From the cell containing the given text, extract its center point as [x, y] coordinate. 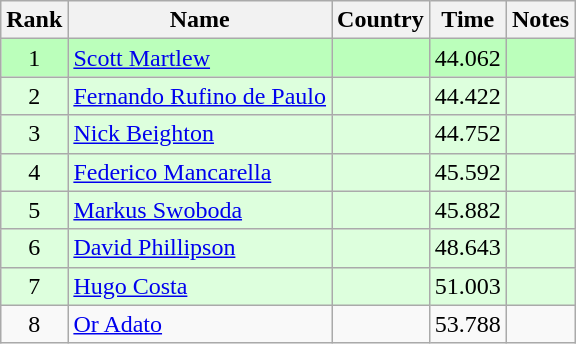
Markus Swoboda [200, 210]
Notes [540, 20]
48.643 [468, 248]
Federico Mancarella [200, 172]
David Phillipson [200, 248]
3 [34, 134]
2 [34, 96]
Country [381, 20]
44.752 [468, 134]
Hugo Costa [200, 286]
7 [34, 286]
Name [200, 20]
Nick Beighton [200, 134]
45.592 [468, 172]
Scott Martlew [200, 58]
Time [468, 20]
4 [34, 172]
5 [34, 210]
Fernando Rufino de Paulo [200, 96]
44.062 [468, 58]
6 [34, 248]
Or Adato [200, 324]
53.788 [468, 324]
1 [34, 58]
45.882 [468, 210]
8 [34, 324]
51.003 [468, 286]
Rank [34, 20]
44.422 [468, 96]
